Identify which cell holds the provided text, then report its [x, y] central coordinate. 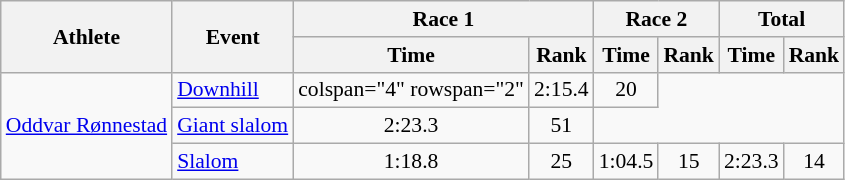
Total [782, 19]
20 [626, 90]
Slalom [232, 162]
2:15.4 [562, 90]
Athlete [86, 36]
15 [688, 162]
14 [814, 162]
Race 1 [443, 19]
Event [232, 36]
51 [562, 126]
Downhill [232, 90]
Race 2 [656, 19]
colspan="4" rowspan="2" [411, 90]
Oddvar Rønnestad [86, 126]
1:18.8 [411, 162]
Giant slalom [232, 126]
25 [562, 162]
1:04.5 [626, 162]
